Capture the cell that displays the provided text and extract its (X, Y) central coordinate. 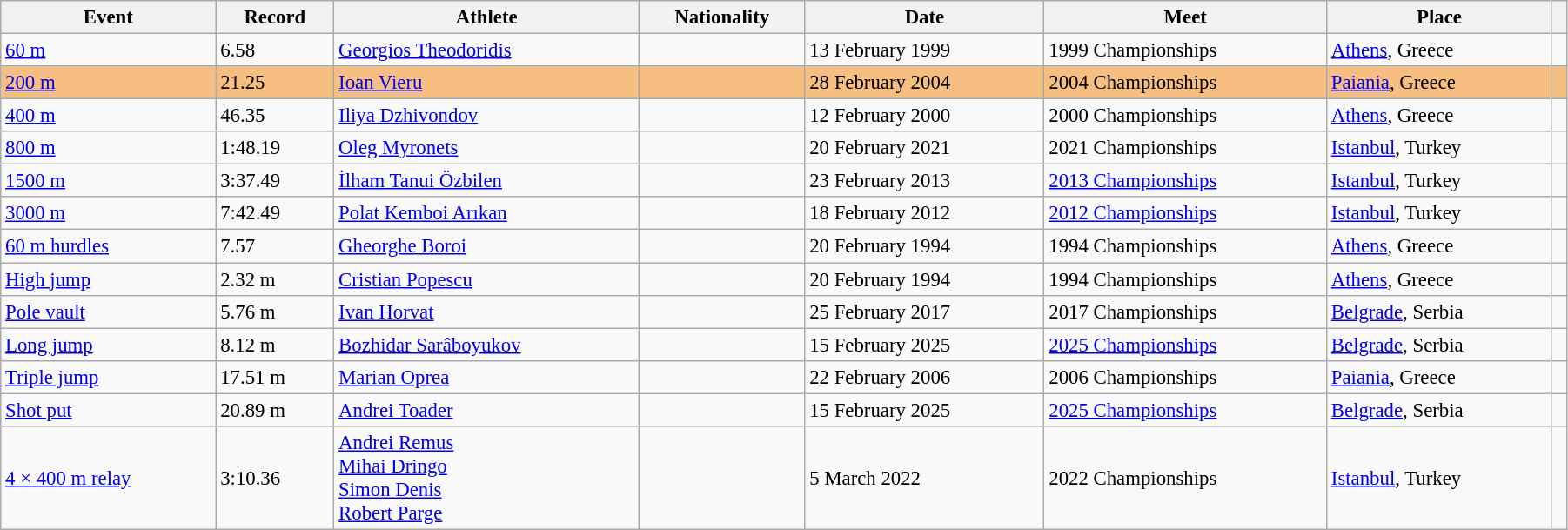
Polat Kemboi Arıkan (487, 213)
Pole vault (108, 312)
İlham Tanui Özbilen (487, 181)
7.57 (275, 246)
3:37.49 (275, 181)
Place (1439, 17)
22 February 2006 (924, 377)
Record (275, 17)
Nationality (722, 17)
Ioan Vieru (487, 83)
17.51 m (275, 377)
23 February 2013 (924, 181)
21.25 (275, 83)
3:10.36 (275, 479)
2022 Championships (1185, 479)
5 March 2022 (924, 479)
2013 Championships (1185, 181)
2004 Championships (1185, 83)
Marian Oprea (487, 377)
2012 Championships (1185, 213)
Cristian Popescu (487, 279)
46.35 (275, 116)
1:48.19 (275, 148)
60 m hurdles (108, 246)
12 February 2000 (924, 116)
Georgios Theodoridis (487, 50)
Shot put (108, 410)
2006 Championships (1185, 377)
Event (108, 17)
4 × 400 m relay (108, 479)
13 February 1999 (924, 50)
25 February 2017 (924, 312)
8.12 m (275, 345)
Triple jump (108, 377)
200 m (108, 83)
Long jump (108, 345)
2.32 m (275, 279)
Andrei Toader (487, 410)
7:42.49 (275, 213)
Date (924, 17)
3000 m (108, 213)
400 m (108, 116)
Iliya Dzhivondov (487, 116)
60 m (108, 50)
Athlete (487, 17)
Bozhidar Sarâboyukov (487, 345)
2021 Championships (1185, 148)
28 February 2004 (924, 83)
2017 Championships (1185, 312)
20.89 m (275, 410)
Oleg Myronets (487, 148)
2000 Championships (1185, 116)
800 m (108, 148)
1999 Championships (1185, 50)
Meet (1185, 17)
Gheorghe Boroi (487, 246)
Andrei RemusMihai DringoSimon DenisRobert Parge (487, 479)
5.76 m (275, 312)
20 February 2021 (924, 148)
6.58 (275, 50)
Ivan Horvat (487, 312)
High jump (108, 279)
18 February 2012 (924, 213)
1500 m (108, 181)
